Output the (x, y) coordinate of the center of the cell containing the given text.  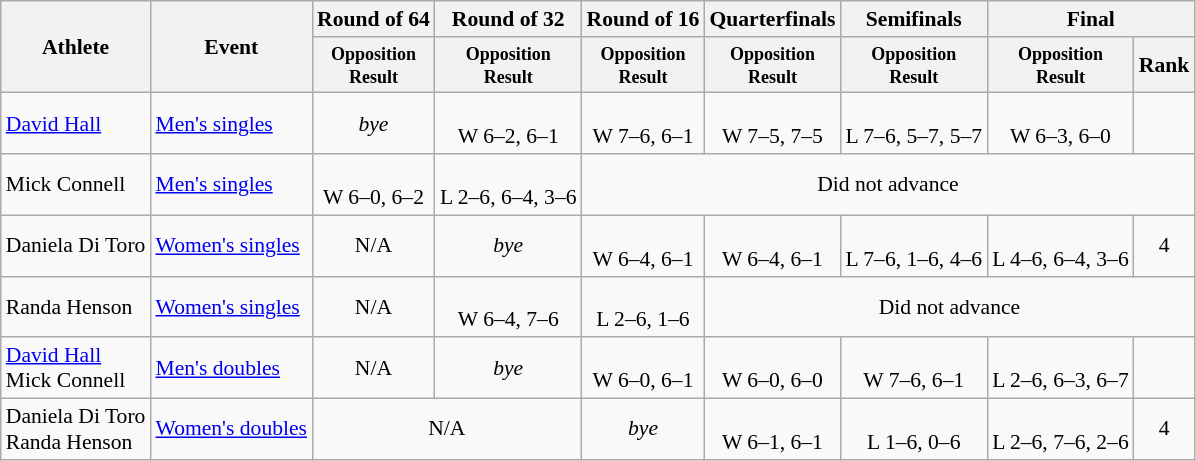
W 6–1, 6–1 (772, 430)
Men's doubles (231, 368)
Athlete (76, 47)
Semifinals (914, 19)
L 2–6, 1–6 (644, 306)
Women's doubles (231, 430)
W 6–0, 6–0 (772, 368)
Final (1090, 19)
W 7–5, 7–5 (772, 124)
L 1–6, 0–6 (914, 430)
Round of 64 (374, 19)
L 2–6, 7–6, 2–6 (1060, 430)
W 6–0, 6–1 (644, 368)
Daniela Di ToroRanda Henson (76, 430)
L 2–6, 6–4, 3–6 (508, 184)
L 4–6, 6–4, 3–6 (1060, 246)
W 6–4, 7–6 (508, 306)
Randa Henson (76, 306)
Mick Connell (76, 184)
L 7–6, 1–6, 4–6 (914, 246)
David Hall (76, 124)
Daniela Di Toro (76, 246)
Round of 32 (508, 19)
W 6–2, 6–1 (508, 124)
Rank (1164, 65)
W 6–0, 6–2 (374, 184)
David HallMick Connell (76, 368)
L 7–6, 5–7, 5–7 (914, 124)
Round of 16 (644, 19)
Quarterfinals (772, 19)
Event (231, 47)
L 2–6, 6–3, 6–7 (1060, 368)
W 6–3, 6–0 (1060, 124)
